Provide the (X, Y) coordinate of the cell's center where the given text is located.  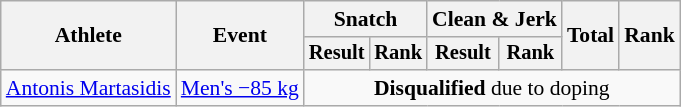
Clean & Jerk (494, 19)
Total (590, 36)
Snatch (366, 19)
Event (240, 36)
Antonis Martasidis (88, 88)
Athlete (88, 36)
Disqualified due to doping (492, 88)
Men's −85 kg (240, 88)
